Pinpoint the cell where the given text exists, returning its [X, Y] midpoint coordinate. 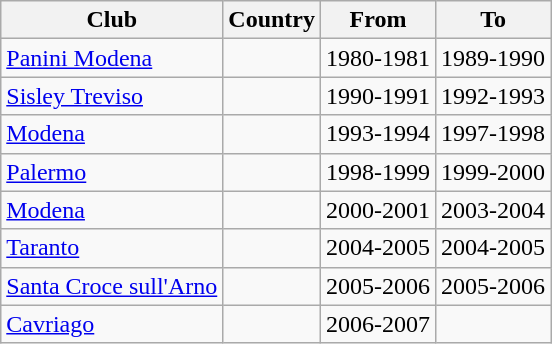
Taranto [112, 248]
2000-2001 [378, 210]
1993-1994 [378, 134]
1989-1990 [494, 58]
1999-2000 [494, 172]
Cavriago [112, 324]
Palermo [112, 172]
To [494, 20]
Club [112, 20]
1998-1999 [378, 172]
Santa Croce sull'Arno [112, 286]
1997-1998 [494, 134]
1992-1993 [494, 96]
1980-1981 [378, 58]
1990-1991 [378, 96]
Country [272, 20]
2003-2004 [494, 210]
Panini Modena [112, 58]
From [378, 20]
2006-2007 [378, 324]
Sisley Treviso [112, 96]
